For the text-containing cell, return its midpoint in [X, Y] coordinate format. 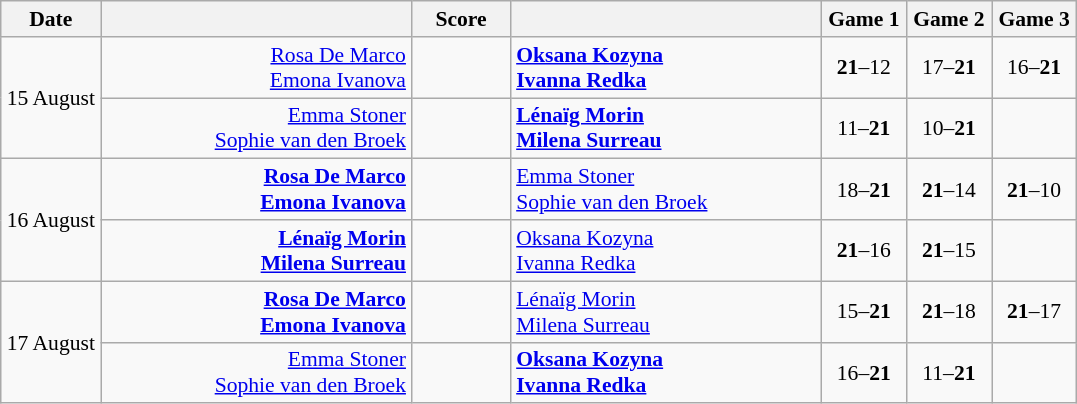
Score [461, 19]
16 August [51, 220]
21–14 [948, 190]
17–21 [948, 68]
21–15 [948, 250]
Game 3 [1034, 19]
21–17 [1034, 312]
17 August [51, 342]
15 August [51, 98]
Game 1 [864, 19]
Game 2 [948, 19]
10–21 [948, 128]
18–21 [864, 190]
Date [51, 19]
21–10 [1034, 190]
21–12 [864, 68]
21–16 [864, 250]
21–18 [948, 312]
15–21 [864, 312]
